Determine the [x, y] coordinate at the center of the cell enclosing the given text.  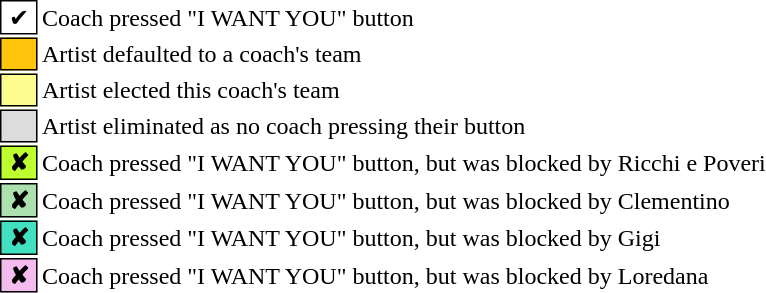
✔ [19, 17]
